Return (X, Y) of the center of cell containing provided text 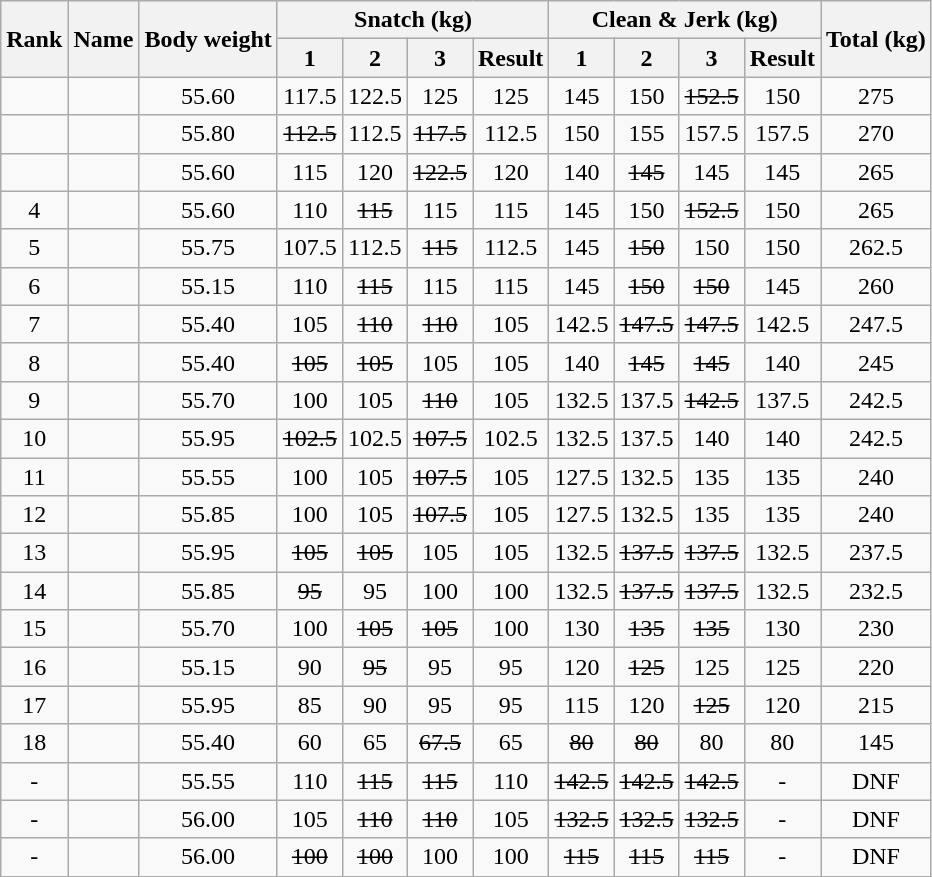
Body weight (208, 39)
Clean & Jerk (kg) (685, 20)
7 (34, 324)
12 (34, 515)
230 (876, 629)
5 (34, 248)
67.5 (440, 743)
85 (310, 705)
4 (34, 210)
17 (34, 705)
262.5 (876, 248)
13 (34, 553)
245 (876, 362)
155 (646, 134)
260 (876, 286)
215 (876, 705)
10 (34, 438)
Snatch (kg) (413, 20)
55.80 (208, 134)
247.5 (876, 324)
270 (876, 134)
6 (34, 286)
18 (34, 743)
275 (876, 96)
232.5 (876, 591)
11 (34, 477)
237.5 (876, 553)
Name (104, 39)
15 (34, 629)
55.75 (208, 248)
220 (876, 667)
Total (kg) (876, 39)
60 (310, 743)
Rank (34, 39)
14 (34, 591)
16 (34, 667)
9 (34, 400)
8 (34, 362)
